Find where the given text appears and provide that cell's center as (X, Y) coordinate. 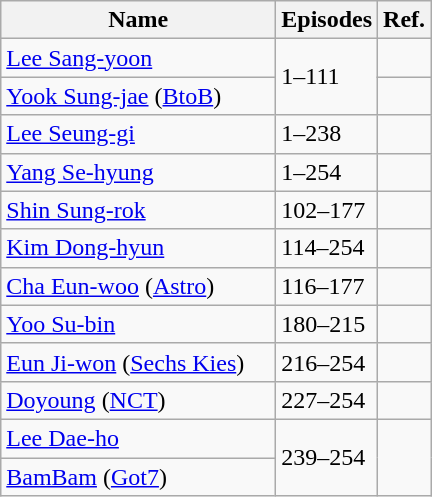
Kim Dong-hyun (138, 248)
227–254 (327, 400)
Shin Sung-rok (138, 210)
Yook Sung-jae (BtoB) (138, 96)
Doyoung (NCT) (138, 400)
Episodes (327, 20)
216–254 (327, 362)
Eun Ji-won (Sechs Kies) (138, 362)
1–254 (327, 172)
239–254 (327, 457)
Ref. (404, 20)
Lee Seung-gi (138, 134)
1–238 (327, 134)
Name (138, 20)
102–177 (327, 210)
180–215 (327, 324)
Lee Dae-ho (138, 438)
BamBam (Got7) (138, 477)
Lee Sang-yoon (138, 58)
Yoo Su-bin (138, 324)
Yang Se-hyung (138, 172)
1–111 (327, 77)
114–254 (327, 248)
116–177 (327, 286)
Cha Eun-woo (Astro) (138, 286)
